Capture the cell that displays the provided text and extract its [x, y] central coordinate. 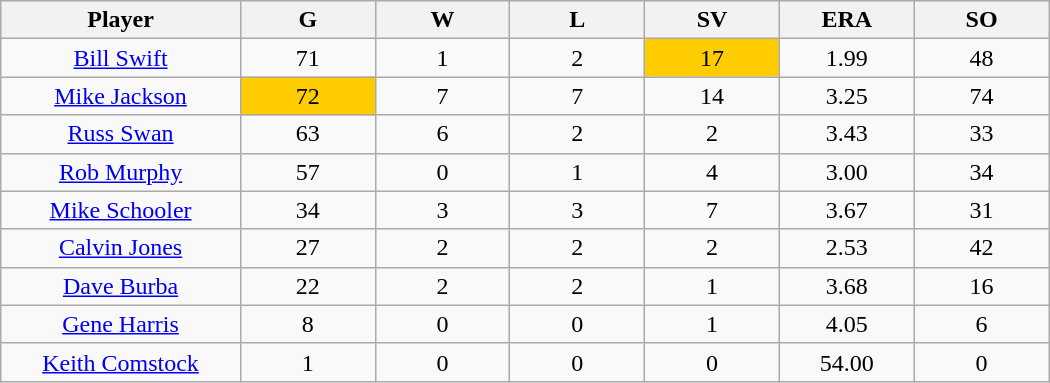
W [442, 20]
54.00 [846, 362]
14 [712, 96]
74 [982, 96]
Rob Murphy [121, 172]
33 [982, 134]
31 [982, 210]
G [308, 20]
63 [308, 134]
72 [308, 96]
3.67 [846, 210]
16 [982, 286]
3.68 [846, 286]
SO [982, 20]
ERA [846, 20]
3.43 [846, 134]
2.53 [846, 248]
Mike Jackson [121, 96]
17 [712, 58]
22 [308, 286]
Player [121, 20]
3.25 [846, 96]
3.00 [846, 172]
27 [308, 248]
4.05 [846, 324]
SV [712, 20]
1.99 [846, 58]
8 [308, 324]
Russ Swan [121, 134]
71 [308, 58]
Dave Burba [121, 286]
4 [712, 172]
57 [308, 172]
Keith Comstock [121, 362]
Mike Schooler [121, 210]
Gene Harris [121, 324]
L [578, 20]
42 [982, 248]
48 [982, 58]
Calvin Jones [121, 248]
Bill Swift [121, 58]
